Provide the [x, y] coordinate of the cell's center where the given text is located.  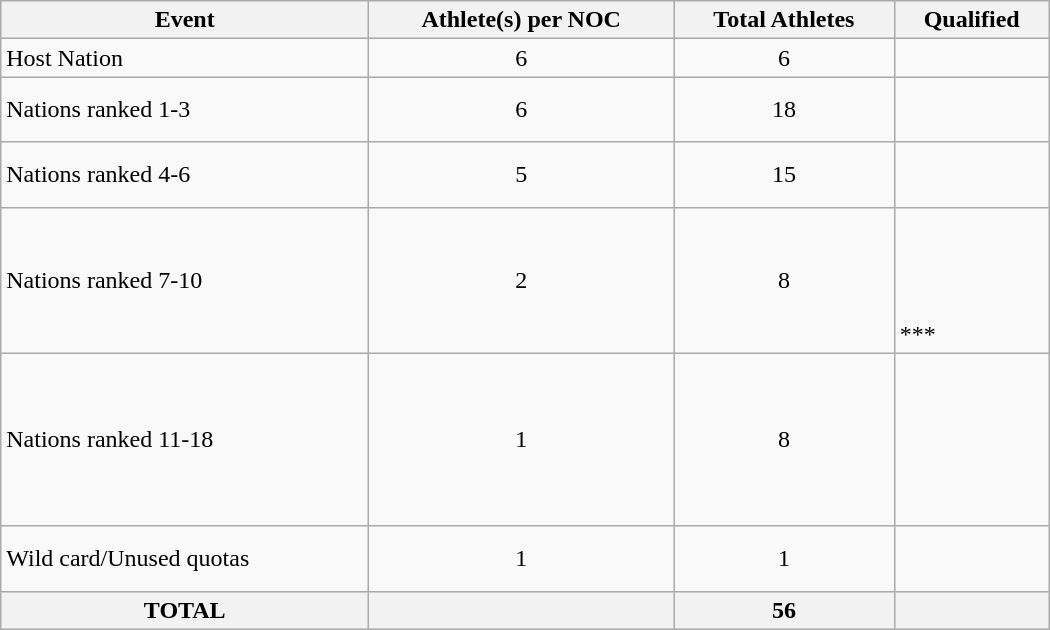
15 [784, 174]
Nations ranked 4-6 [185, 174]
Nations ranked 1-3 [185, 110]
Qualified [972, 20]
Nations ranked 11-18 [185, 440]
Athlete(s) per NOC [522, 20]
Total Athletes [784, 20]
Event [185, 20]
Wild card/Unused quotas [185, 558]
2 [522, 280]
TOTAL [185, 610]
5 [522, 174]
56 [784, 610]
*** [972, 280]
Nations ranked 7-10 [185, 280]
Host Nation [185, 58]
18 [784, 110]
